Provide the [x, y] coordinate of the cell's center where the given text is located.  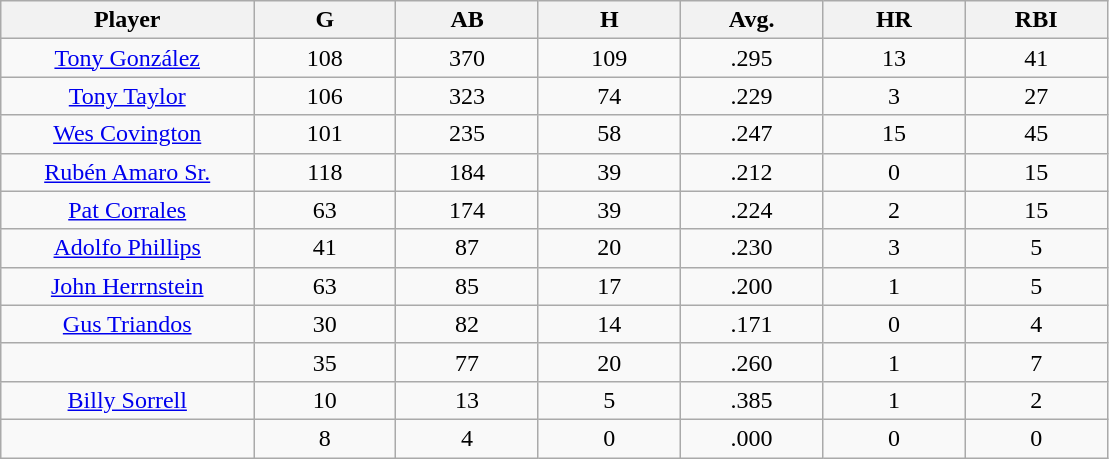
Tony Taylor [128, 96]
77 [467, 362]
.229 [751, 96]
RBI [1036, 20]
58 [609, 134]
10 [325, 400]
H [609, 20]
Avg. [751, 20]
184 [467, 172]
7 [1036, 362]
Tony González [128, 58]
.171 [751, 324]
30 [325, 324]
235 [467, 134]
Gus Triandos [128, 324]
17 [609, 286]
174 [467, 210]
108 [325, 58]
.260 [751, 362]
.385 [751, 400]
27 [1036, 96]
35 [325, 362]
118 [325, 172]
.000 [751, 438]
45 [1036, 134]
.247 [751, 134]
John Herrnstein [128, 286]
106 [325, 96]
101 [325, 134]
74 [609, 96]
AB [467, 20]
.230 [751, 248]
.224 [751, 210]
370 [467, 58]
85 [467, 286]
.212 [751, 172]
323 [467, 96]
Player [128, 20]
109 [609, 58]
Rubén Amaro Sr. [128, 172]
G [325, 20]
Adolfo Phillips [128, 248]
82 [467, 324]
87 [467, 248]
.295 [751, 58]
.200 [751, 286]
Pat Corrales [128, 210]
8 [325, 438]
14 [609, 324]
HR [894, 20]
Billy Sorrell [128, 400]
Wes Covington [128, 134]
